Provide the [x, y] coordinate of the cell's center where the given text is located.  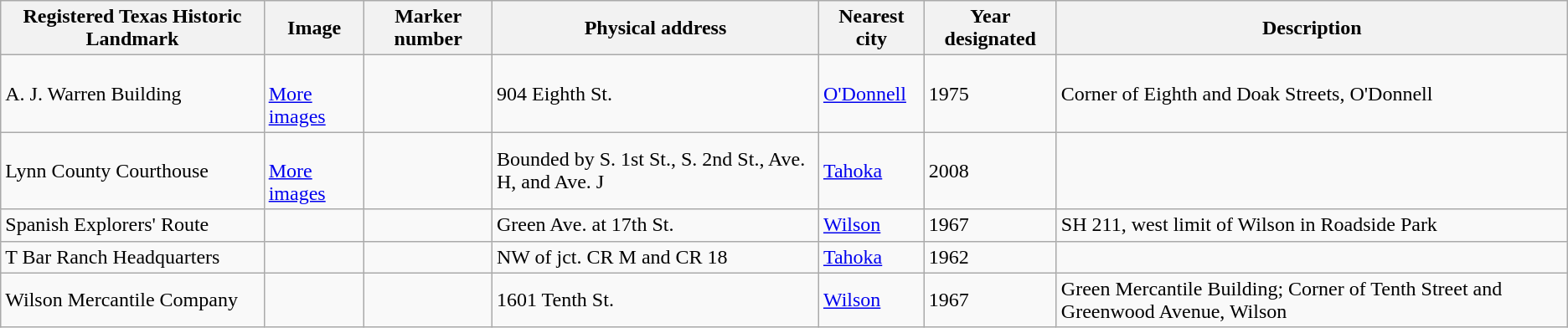
Bounded by S. 1st St., S. 2nd St., Ave. H, and Ave. J [655, 171]
Wilson Mercantile Company [132, 300]
2008 [990, 171]
Physical address [655, 28]
904 Eighth St. [655, 94]
Green Ave. at 17th St. [655, 225]
O'Donnell [871, 94]
Registered Texas Historic Landmark [132, 28]
A. J. Warren Building [132, 94]
Description [1312, 28]
Corner of Eighth and Doak Streets, O'Donnell [1312, 94]
1975 [990, 94]
Nearest city [871, 28]
1601 Tenth St. [655, 300]
1962 [990, 257]
Year designated [990, 28]
Spanish Explorers' Route [132, 225]
NW of jct. CR M and CR 18 [655, 257]
Lynn County Courthouse [132, 171]
Marker number [429, 28]
Green Mercantile Building; Corner of Tenth Street and Greenwood Avenue, Wilson [1312, 300]
Image [314, 28]
T Bar Ranch Headquarters [132, 257]
SH 211, west limit of Wilson in Roadside Park [1312, 225]
